Identify which cell holds the provided text, then report its (x, y) central coordinate. 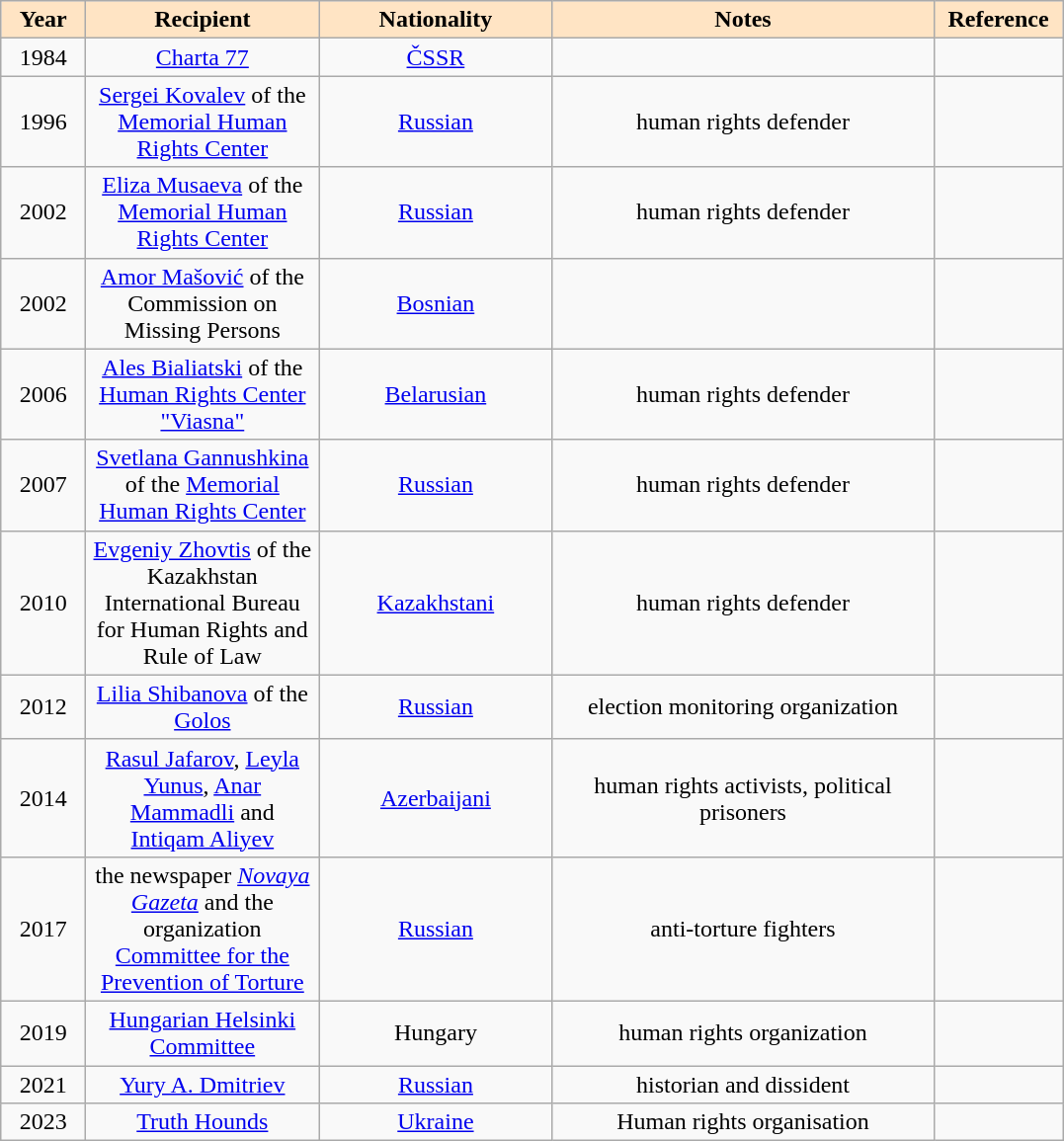
human rights organization (743, 1033)
Ales Bialiatski of the Human Rights Center "Viasna" (203, 394)
Svetlana Gannushkina of the Memorial Human Rights Center (203, 485)
Notes (743, 20)
Yury A. Dmitriev (203, 1084)
2017 (43, 929)
Reference (998, 20)
Kazakhstani (436, 603)
Ukraine (436, 1122)
Amor Mašović of the Commission on Missing Persons (203, 303)
Azerbaijani (436, 798)
Lilia Shibanova of the Golos (203, 707)
Sergei Kovalev of the Memorial Human Rights Center (203, 122)
2014 (43, 798)
2023 (43, 1122)
2019 (43, 1033)
2012 (43, 707)
election monitoring organization (743, 707)
Eliza Musaeva of the Memorial Human Rights Center (203, 212)
2006 (43, 394)
Bosnian (436, 303)
Rasul Jafarov, Leyla Yunus, Anar Mammadli and Intiqam Aliyev (203, 798)
ČSSR (436, 57)
2010 (43, 603)
Nationality (436, 20)
Hungary (436, 1033)
Evgeniy Zhovtis of the Kazakhstan International Bureau for Human Rights and Rule of Law (203, 603)
Year (43, 20)
anti-torture fighters (743, 929)
2021 (43, 1084)
Belarusian (436, 394)
Hungarian Helsinki Committee (203, 1033)
1996 (43, 122)
Recipient (203, 20)
Human rights organisation (743, 1122)
Charta 77 (203, 57)
2007 (43, 485)
1984 (43, 57)
the newspaper Novaya Gazeta and the organization Committee for the Prevention of Torture (203, 929)
human rights activists, political prisoners (743, 798)
historian and dissident (743, 1084)
Truth Hounds (203, 1122)
